Return the [x, y] coordinate for the center point of the cell that contains the specified text.  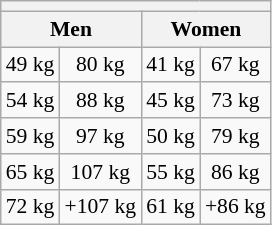
50 kg [170, 136]
55 kg [170, 172]
+86 kg [236, 207]
41 kg [170, 65]
73 kg [236, 101]
+107 kg [100, 207]
54 kg [30, 101]
86 kg [236, 172]
107 kg [100, 172]
59 kg [30, 136]
97 kg [100, 136]
45 kg [170, 101]
65 kg [30, 172]
80 kg [100, 65]
67 kg [236, 65]
49 kg [30, 65]
72 kg [30, 207]
79 kg [236, 136]
88 kg [100, 101]
Women [206, 29]
61 kg [170, 207]
Men [71, 29]
